Capture the cell that displays the provided text and extract its [X, Y] central coordinate. 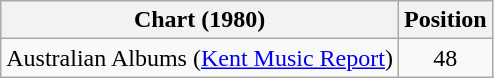
Position [445, 20]
Chart (1980) [200, 20]
48 [445, 58]
Australian Albums (Kent Music Report) [200, 58]
